Scan for the cell matching the given text and deliver its [X, Y] coordinate at center. 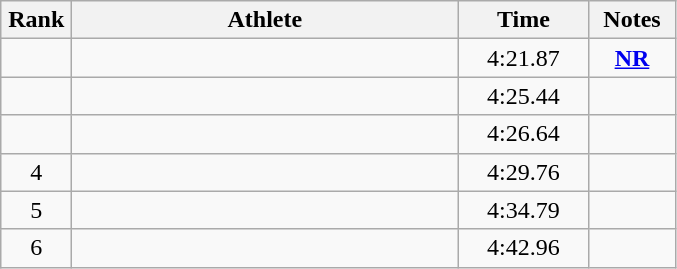
NR [632, 58]
4:25.44 [524, 96]
Athlete [265, 20]
Rank [36, 20]
4 [36, 172]
4:29.76 [524, 172]
4:42.96 [524, 248]
4:34.79 [524, 210]
6 [36, 248]
5 [36, 210]
4:26.64 [524, 134]
Notes [632, 20]
4:21.87 [524, 58]
Time [524, 20]
